Locate the cell with the specified text and output its (x, y) center coordinate. 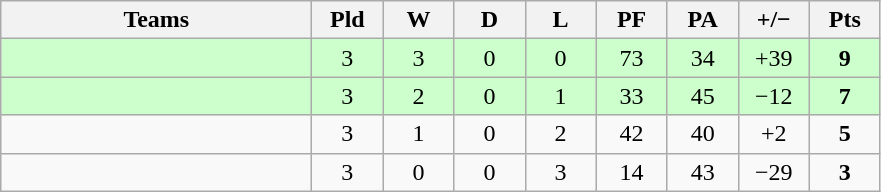
+/− (774, 20)
−29 (774, 172)
PF (632, 20)
45 (702, 96)
34 (702, 58)
42 (632, 134)
W (418, 20)
40 (702, 134)
+2 (774, 134)
33 (632, 96)
14 (632, 172)
D (490, 20)
43 (702, 172)
5 (844, 134)
PA (702, 20)
9 (844, 58)
73 (632, 58)
−12 (774, 96)
7 (844, 96)
Pld (348, 20)
Pts (844, 20)
L (560, 20)
Teams (156, 20)
+39 (774, 58)
